Provide the (x, y) coordinate of the cell's center where the given text is located.  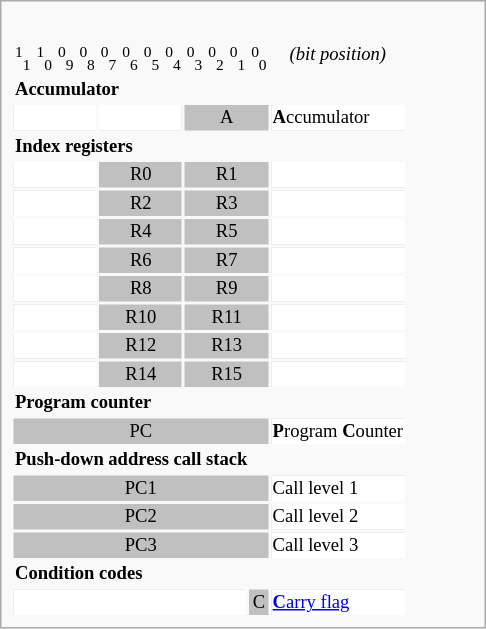
05 (151, 58)
01 (237, 58)
R10 (140, 318)
A (226, 119)
R7 (226, 261)
PC2 (140, 518)
PC3 (140, 546)
06 (130, 58)
R9 (226, 290)
02 (216, 58)
04 (173, 58)
R3 (226, 204)
Program Counter (338, 432)
PC (140, 432)
R0 (140, 176)
00 (259, 58)
PC1 (140, 489)
Carry flag (338, 603)
R13 (226, 347)
R15 (226, 375)
Push-down address call stack (208, 461)
R5 (226, 233)
08 (87, 58)
Index registers (208, 147)
Call level 3 (338, 546)
R12 (140, 347)
Call level 1 (338, 489)
R11 (226, 318)
Program counter (208, 404)
R1 (226, 176)
07 (108, 58)
R4 (140, 233)
09 (65, 58)
11 (22, 58)
C (259, 603)
(bit position) (338, 58)
Call level 2 (338, 518)
R14 (140, 375)
Condition codes (208, 575)
03 (194, 58)
R2 (140, 204)
10 (44, 58)
R6 (140, 261)
R8 (140, 290)
